Detect which cell encompasses the target text, then output its [x, y] center coordinate. 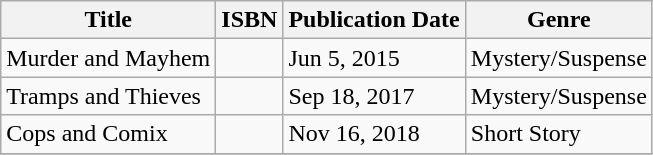
ISBN [250, 20]
Cops and Comix [108, 134]
Tramps and Thieves [108, 96]
Title [108, 20]
Publication Date [374, 20]
Short Story [558, 134]
Nov 16, 2018 [374, 134]
Murder and Mayhem [108, 58]
Sep 18, 2017 [374, 96]
Genre [558, 20]
Jun 5, 2015 [374, 58]
